Return [x, y] of the center of cell containing provided text 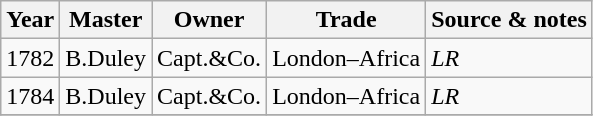
Master [106, 20]
Owner [210, 20]
1782 [30, 58]
1784 [30, 96]
Trade [346, 20]
Source & notes [510, 20]
Year [30, 20]
